Identify which cell holds the provided text, then report its (x, y) central coordinate. 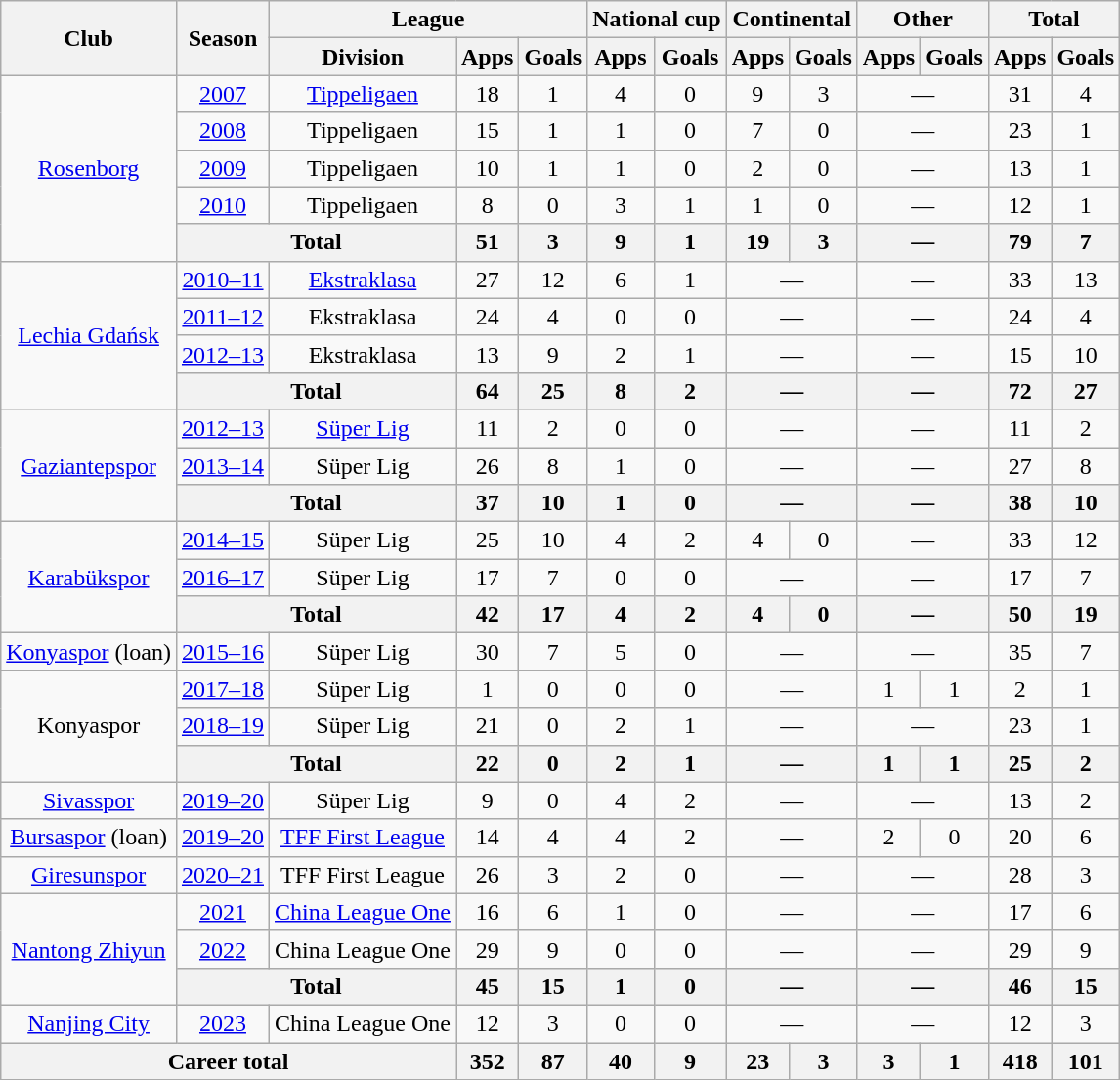
2022 (223, 949)
51 (487, 242)
2017–18 (223, 689)
Giresunspor (89, 875)
14 (487, 838)
18 (487, 94)
Season (223, 38)
2023 (223, 1023)
2021 (223, 912)
2018–19 (223, 726)
Career total (229, 1060)
Club (89, 38)
38 (1019, 503)
87 (553, 1060)
50 (1019, 615)
2008 (223, 131)
Karabükspor (89, 578)
101 (1086, 1060)
28 (1019, 875)
35 (1019, 652)
2009 (223, 168)
72 (1019, 391)
Continental (792, 20)
Gaziantepspor (89, 465)
Konyaspor (loan) (89, 652)
Division (364, 57)
352 (487, 1060)
79 (1019, 242)
42 (487, 615)
22 (487, 763)
40 (621, 1060)
2014–15 (223, 540)
Sivasspor (89, 800)
30 (487, 652)
Nanjing City (89, 1023)
Rosenborg (89, 168)
2013–14 (223, 466)
2015–16 (223, 652)
League (428, 20)
National cup (657, 20)
46 (1019, 986)
Nantong Zhiyun (89, 949)
2007 (223, 94)
2011–12 (223, 317)
20 (1019, 838)
2010–11 (223, 280)
Bursaspor (loan) (89, 838)
2010 (223, 205)
37 (487, 503)
2020–21 (223, 875)
5 (621, 652)
45 (487, 986)
Konyaspor (89, 726)
418 (1019, 1060)
16 (487, 912)
64 (487, 391)
Other (923, 20)
Lechia Gdańsk (89, 335)
2016–17 (223, 578)
31 (1019, 94)
21 (487, 726)
